Find where the given text appears and provide that cell's center as [x, y] coordinate. 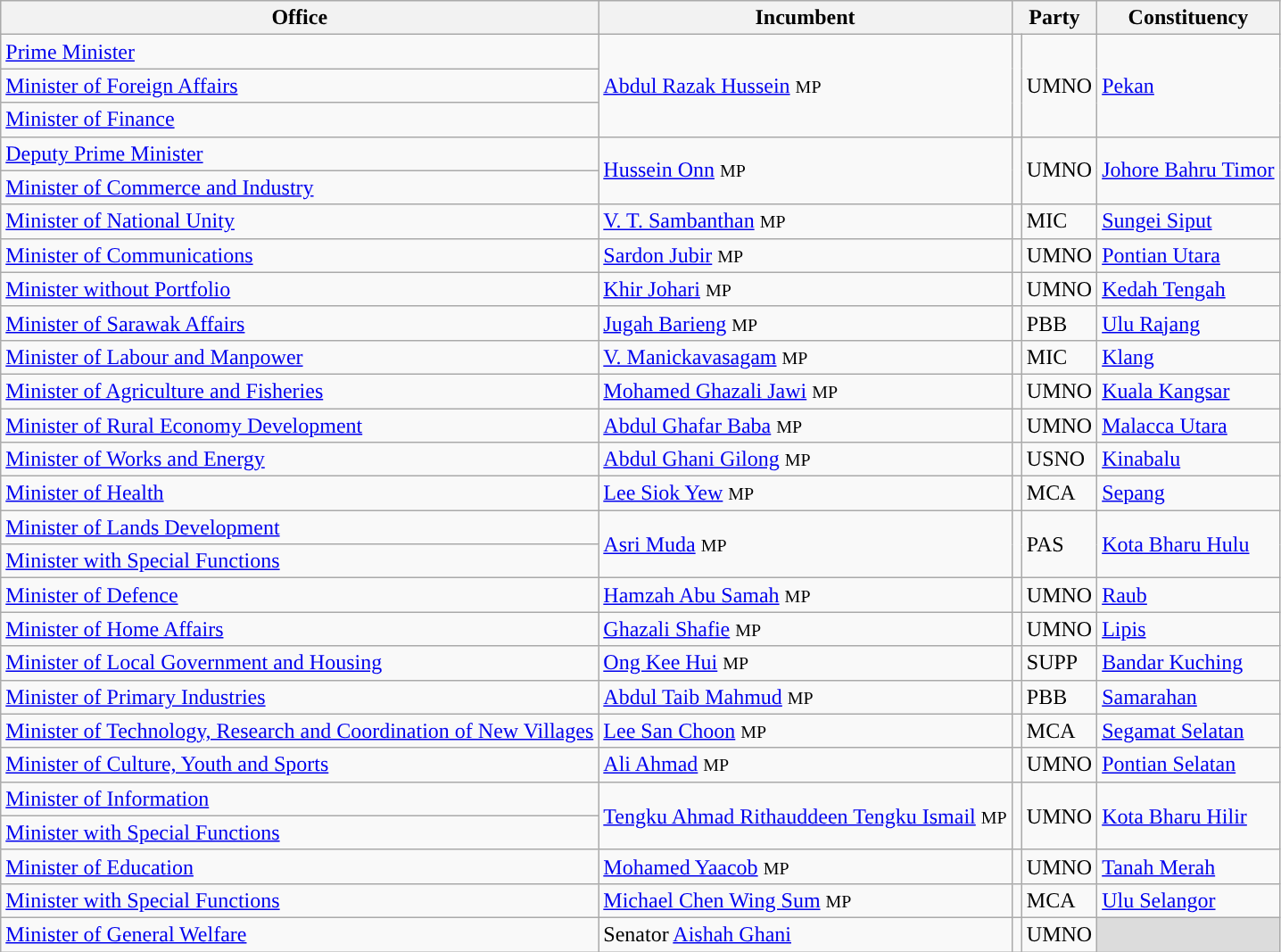
Incumbent [805, 18]
Sungei Siput [1188, 221]
Abdul Ghafar Baba MP [805, 426]
Minister of Lands Development [300, 527]
Ulu Selangor [1188, 900]
Ong Kee Hui MP [805, 663]
Segamat Selatan [1188, 731]
Lipis [1188, 629]
Raub [1188, 595]
Khir Johari MP [805, 289]
Minister of Education [300, 866]
Minister of Finance [300, 120]
USNO [1059, 459]
Abdul Taib Mahmud MP [805, 697]
Klang [1188, 357]
Minister of Sarawak Affairs [300, 323]
Mohamed Yaacob MP [805, 866]
Minister of Defence [300, 595]
Minister of General Welfare [300, 934]
Prime Minister [300, 52]
Kota Bharu Hulu [1188, 544]
Minister of National Unity [300, 221]
Lee Siok Yew MP [805, 493]
Constituency [1188, 18]
Minister of Local Government and Housing [300, 663]
Hussein Onn MP [805, 170]
Malacca Utara [1188, 426]
Tanah Merah [1188, 866]
V. Manickavasagam MP [805, 357]
V. T. Sambanthan MP [805, 221]
Minister of Foreign Affairs [300, 86]
SUPP [1059, 663]
Pontian Utara [1188, 255]
Bandar Kuching [1188, 663]
PAS [1059, 544]
Minister of Primary Industries [300, 697]
Pontian Selatan [1188, 765]
Samarahan [1188, 697]
Minister of Works and Energy [300, 459]
Kuala Kangsar [1188, 391]
Minister of Agriculture and Fisheries [300, 391]
Jugah Barieng MP [805, 323]
Pekan [1188, 86]
Minister of Information [300, 799]
Sepang [1188, 493]
Asri Muda MP [805, 544]
Ghazali Shafie MP [805, 629]
Ulu Rajang [1188, 323]
Michael Chen Wing Sum MP [805, 900]
Mohamed Ghazali Jawi MP [805, 391]
Ali Ahmad MP [805, 765]
Senator Aishah Ghani [805, 934]
Abdul Razak Hussein MP [805, 86]
Office [300, 18]
Minister of Culture, Youth and Sports [300, 765]
Tengku Ahmad Rithauddeen Tengku Ismail MP [805, 815]
Kota Bharu Hilir [1188, 815]
Minister of Technology, Research and Coordination of New Villages [300, 731]
Abdul Ghani Gilong MP [805, 459]
Minister of Health [300, 493]
Minister of Communications [300, 255]
Kinabalu [1188, 459]
Sardon Jubir MP [805, 255]
Kedah Tengah [1188, 289]
Deputy Prime Minister [300, 153]
Minister of Home Affairs [300, 629]
Johore Bahru Timor [1188, 170]
Hamzah Abu Samah MP [805, 595]
Minister of Commerce and Industry [300, 187]
Minister without Portfolio [300, 289]
Lee San Choon MP [805, 731]
Minister of Rural Economy Development [300, 426]
Party [1054, 18]
Minister of Labour and Manpower [300, 357]
